Output the (x, y) coordinate of the center of the cell containing the given text.  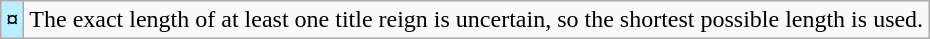
¤ (12, 20)
The exact length of at least one title reign is uncertain, so the shortest possible length is used. (476, 20)
